Find where the given text appears and provide that cell's center as [x, y] coordinate. 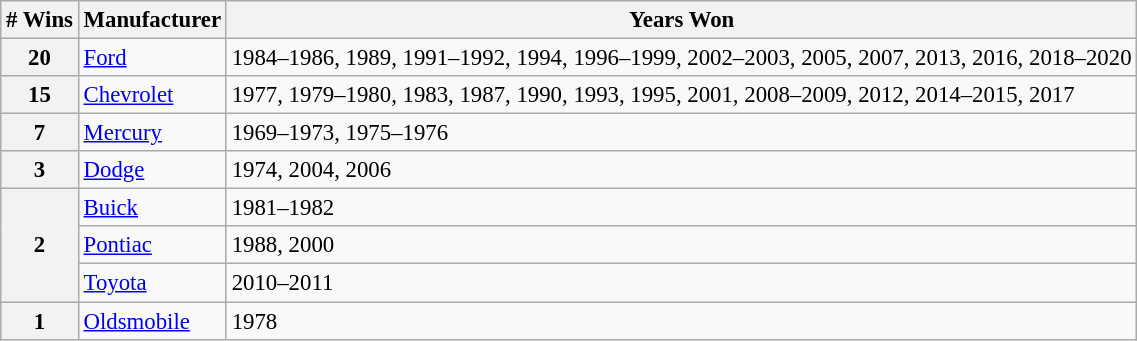
1 [40, 321]
1981–1982 [681, 208]
Dodge [152, 170]
1969–1973, 1975–1976 [681, 133]
20 [40, 58]
Ford [152, 58]
Buick [152, 208]
Pontiac [152, 245]
1977, 1979–1980, 1983, 1987, 1990, 1993, 1995, 2001, 2008–2009, 2012, 2014–2015, 2017 [681, 95]
Years Won [681, 20]
15 [40, 95]
2010–2011 [681, 283]
1974, 2004, 2006 [681, 170]
2 [40, 246]
7 [40, 133]
Chevrolet [152, 95]
1988, 2000 [681, 245]
Oldsmobile [152, 321]
Toyota [152, 283]
Mercury [152, 133]
1984–1986, 1989, 1991–1992, 1994, 1996–1999, 2002–2003, 2005, 2007, 2013, 2016, 2018–2020 [681, 58]
# Wins [40, 20]
1978 [681, 321]
Manufacturer [152, 20]
3 [40, 170]
